Return the (x, y) coordinate for the center point of the cell that contains the specified text.  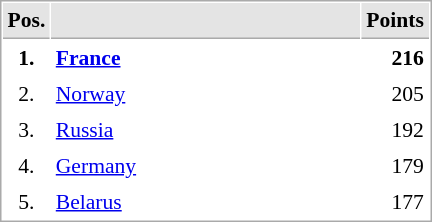
Norway (206, 93)
177 (396, 201)
Germany (206, 165)
179 (396, 165)
Russia (206, 129)
2. (26, 93)
205 (396, 93)
216 (396, 57)
France (206, 57)
Belarus (206, 201)
1. (26, 57)
192 (396, 129)
5. (26, 201)
Points (396, 21)
Pos. (26, 21)
4. (26, 165)
3. (26, 129)
